Return the [x, y] coordinate for the center point of the cell that contains the specified text.  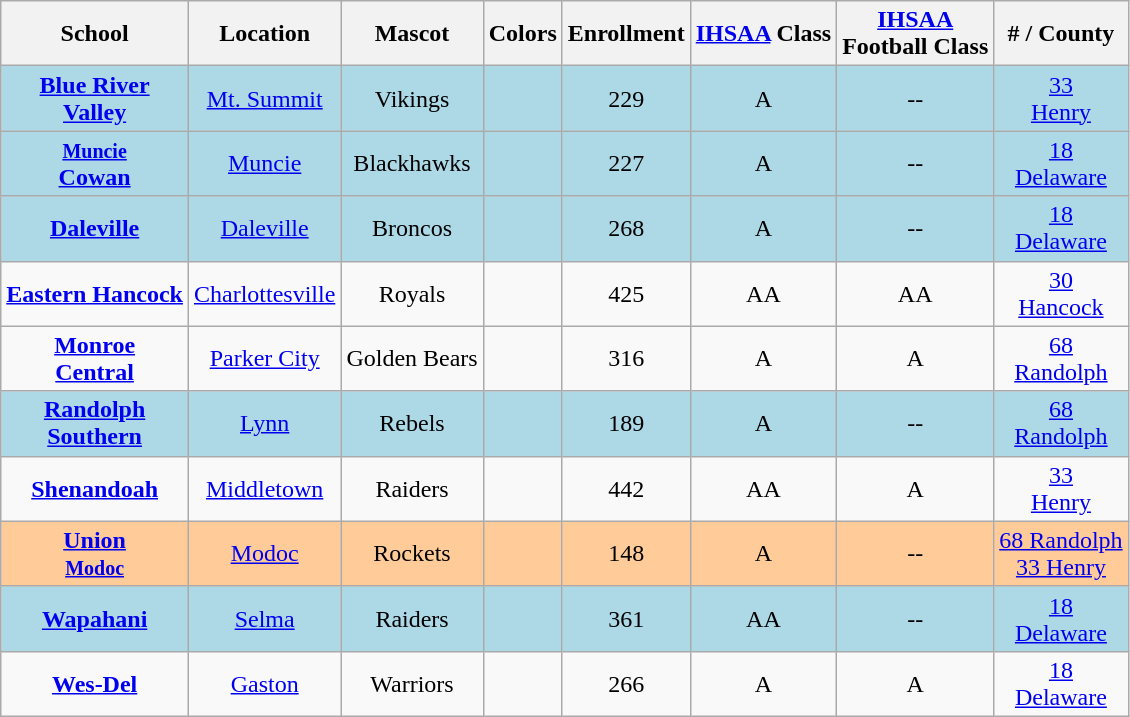
Selma [264, 618]
Union Modoc [95, 554]
148 [626, 554]
Modoc [264, 554]
189 [626, 424]
Wapahani [95, 618]
Vikings [412, 98]
Enrollment [626, 34]
Mt. Summit [264, 98]
Parker City [264, 358]
Middletown [264, 488]
Shenandoah [95, 488]
RandolphSouthern [95, 424]
# / County [1061, 34]
361 [626, 618]
442 [626, 488]
IHSAA Class [763, 34]
Golden Bears [412, 358]
Muncie Cowan [95, 164]
33Henry [1061, 488]
Eastern Hancock [95, 294]
227 [626, 164]
Broncos [412, 228]
Colors [522, 34]
30Hancock [1061, 294]
Blackhawks [412, 164]
266 [626, 684]
Gaston [264, 684]
Rockets [412, 554]
Rebels [412, 424]
Warriors [412, 684]
316 [626, 358]
Lynn [264, 424]
Charlottesville [264, 294]
Muncie [264, 164]
IHSAA Football Class [916, 34]
Mascot [412, 34]
Royals [412, 294]
268 [626, 228]
68 Randolph 33 Henry [1061, 554]
Blue River Valley [95, 98]
229 [626, 98]
MonroeCentral [95, 358]
School [95, 34]
425 [626, 294]
33 Henry [1061, 98]
Wes-Del [95, 684]
Location [264, 34]
